Return [x, y] of the center of cell containing provided text 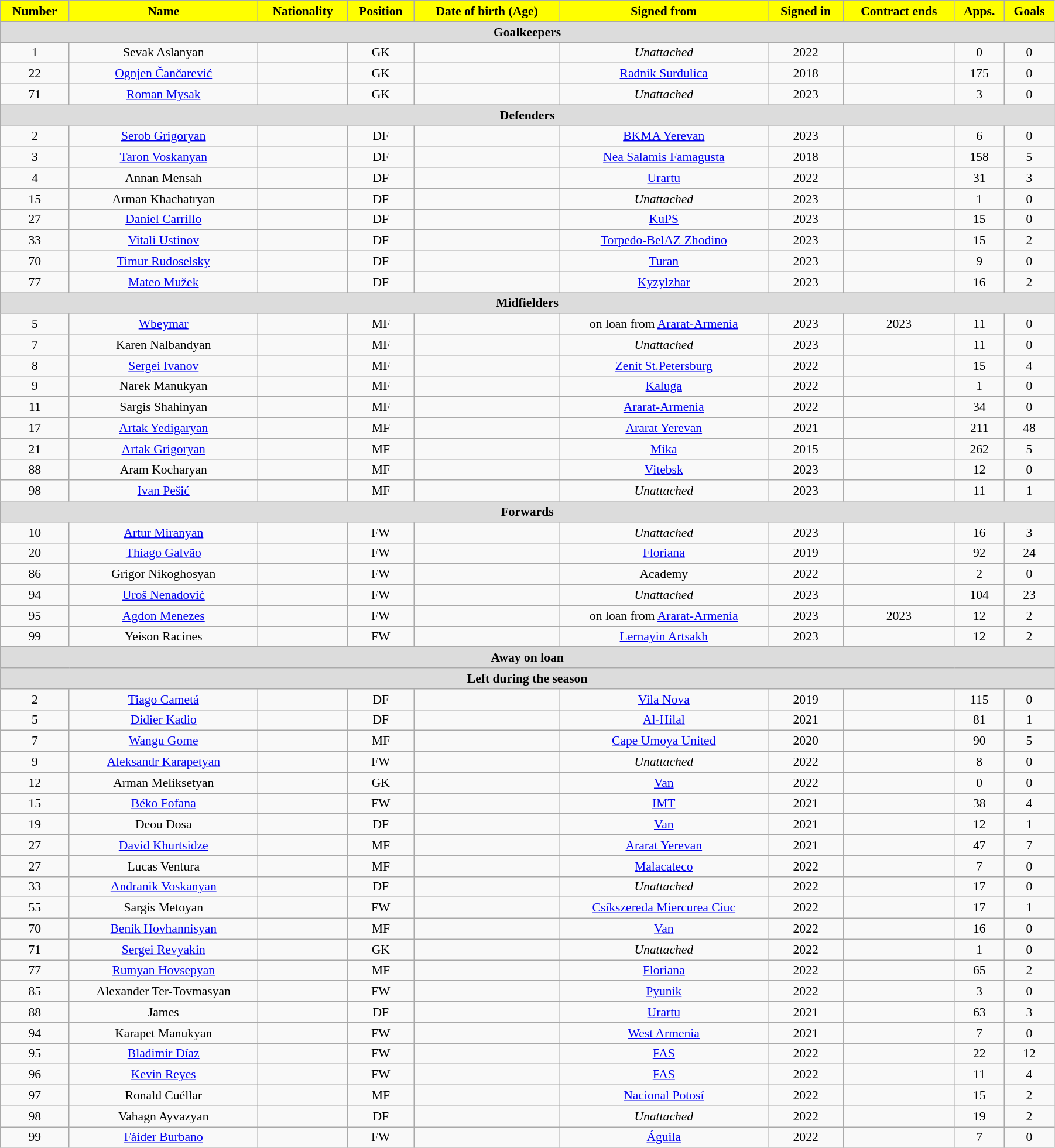
Agdon Menezes [164, 616]
Kyzylzhar [664, 282]
92 [979, 553]
Daniel Carrillo [164, 220]
Nea Salamis Famagusta [664, 157]
Signed from [664, 11]
Nacional Potosí [664, 1096]
38 [979, 804]
23 [1029, 595]
211 [979, 429]
Karapet Manukyan [164, 1033]
Wangu Gome [164, 741]
Benik Hovhannisyan [164, 929]
Radnik Surdulica [664, 74]
104 [979, 595]
Serob Grigoryan [164, 136]
Roman Mysak [164, 95]
Away on loan [527, 658]
Position [381, 11]
BKMA Yerevan [664, 136]
90 [979, 741]
Apps. [979, 11]
Vitali Ustinov [164, 241]
Kevin Reyes [164, 1075]
6 [979, 136]
175 [979, 74]
Karen Nalbandyan [164, 345]
Sargis Shahinyan [164, 407]
55 [35, 908]
262 [979, 449]
115 [979, 700]
96 [35, 1075]
Csíkszereda Miercurea Ciuc [664, 908]
Mika [664, 449]
21 [35, 449]
KuPS [664, 220]
Taron Voskanyan [164, 157]
Name [164, 11]
Pyunik [664, 992]
Deou Dosa [164, 825]
Alexander Ter-Tovmasyan [164, 992]
Turan [664, 262]
Andranik Voskanyan [164, 887]
Fáider Burbano [164, 1137]
10 [35, 533]
Cape Umoya United [664, 741]
Ivan Pešić [164, 491]
Tiago Cametá [164, 700]
Timur Rudoselsky [164, 262]
31 [979, 178]
IMT [664, 804]
34 [979, 407]
Aram Kocharyan [164, 470]
Midfielders [527, 303]
Thiago Galvão [164, 553]
Artur Miranyan [164, 533]
Béko Fofana [164, 804]
Yeison Racines [164, 637]
Nationality [303, 11]
Defenders [527, 115]
Ararat-Armenia [664, 407]
86 [35, 574]
85 [35, 992]
Bladimir Díaz [164, 1054]
Kaluga [664, 386]
Goalkeepers [527, 32]
Left during the season [527, 678]
Artak Grigoryan [164, 449]
2015 [806, 449]
Aleksandr Karapetyan [164, 762]
Forwards [527, 512]
Ognjen Čančarević [164, 74]
James [164, 1012]
81 [979, 720]
Arman Khachatryan [164, 199]
24 [1029, 553]
Vila Nova [664, 700]
Mateo Mužek [164, 282]
Artak Yedigaryan [164, 429]
Zenit St.Petersburg [664, 366]
West Armenia [664, 1033]
Al-Hilal [664, 720]
Sargis Metoyan [164, 908]
Águila [664, 1137]
20 [35, 553]
Signed in [806, 11]
63 [979, 1012]
Annan Mensah [164, 178]
Academy [664, 574]
Grigor Nikoghosyan [164, 574]
47 [979, 845]
Uroš Nenadović [164, 595]
Ronald Cuéllar [164, 1096]
Torpedo-BelAZ Zhodino [664, 241]
Goals [1029, 11]
Sergei Revyakin [164, 950]
Arman Meliksetyan [164, 783]
Sergei Ivanov [164, 366]
Lucas Ventura [164, 866]
Vitebsk [664, 470]
97 [35, 1096]
Number [35, 11]
Didier Kadio [164, 720]
Rumyan Hovsepyan [164, 971]
65 [979, 971]
Malacateco [664, 866]
Sevak Aslanyan [164, 53]
Wbeymar [164, 324]
Lernayin Artsakh [664, 637]
Vahagn Ayvazyan [164, 1116]
158 [979, 157]
Date of birth (Age) [487, 11]
Contract ends [899, 11]
2020 [806, 741]
Narek Manukyan [164, 386]
David Khurtsidze [164, 845]
48 [1029, 429]
